Return [x, y] of the center of cell containing provided text 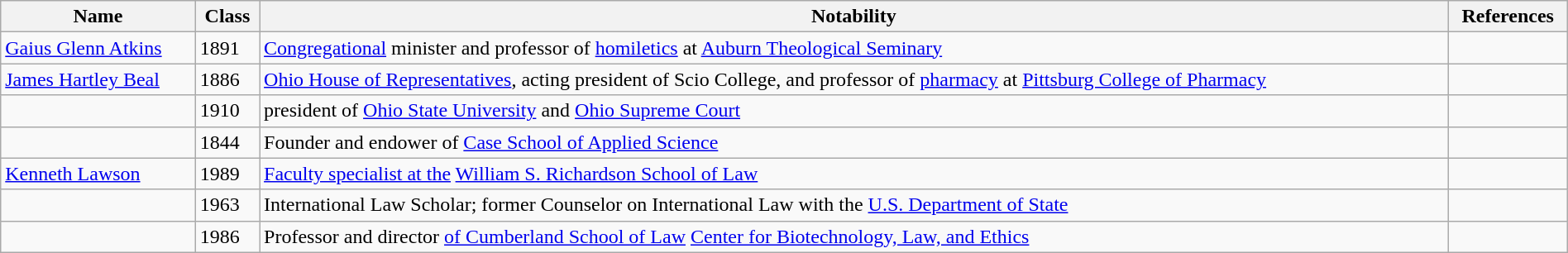
1886 [227, 79]
Faculty specialist at the William S. Richardson School of Law [854, 174]
Professor and director of Cumberland School of Law Center for Biotechnology, Law, and Ethics [854, 236]
Notability [854, 17]
Class [227, 17]
Name [98, 17]
1891 [227, 48]
International Law Scholar; former Counselor on International Law with the U.S. Department of State [854, 205]
Kenneth Lawson [98, 174]
References [1508, 17]
Ohio House of Representatives, acting president of Scio College, and professor of pharmacy at Pittsburg College of Pharmacy [854, 79]
1963 [227, 205]
1910 [227, 111]
1989 [227, 174]
1844 [227, 142]
Founder and endower of Case School of Applied Science [854, 142]
1986 [227, 236]
Congregational minister and professor of homiletics at Auburn Theological Seminary [854, 48]
James Hartley Beal [98, 79]
Gaius Glenn Atkins [98, 48]
president of Ohio State University and Ohio Supreme Court [854, 111]
